Return (x, y) of the center of cell containing provided text 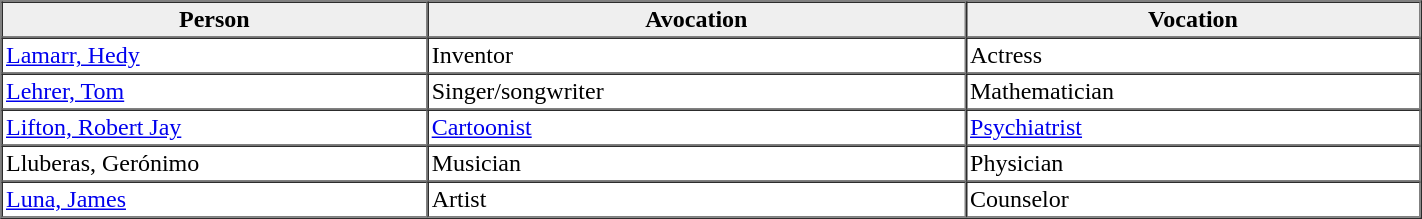
Counselor (1194, 200)
Vocation (1194, 20)
Mathematician (1194, 92)
Lifton, Robert Jay (215, 128)
Artist (696, 200)
Musician (696, 164)
Lamarr, Hedy (215, 56)
Avocation (696, 20)
Lluberas, Gerónimo (215, 164)
Cartoonist (696, 128)
Person (215, 20)
Luna, James (215, 200)
Physician (1194, 164)
Singer/songwriter (696, 92)
Actress (1194, 56)
Psychiatrist (1194, 128)
Lehrer, Tom (215, 92)
Inventor (696, 56)
